Return [X, Y] of the center of cell containing provided text 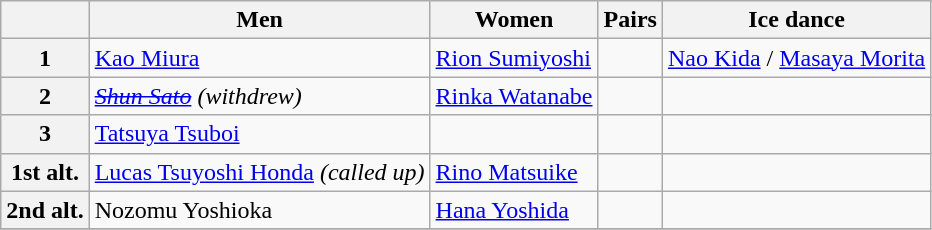
Rinka Watanabe [514, 96]
Ice dance [796, 20]
3 [45, 134]
Nozomu Yoshioka [260, 210]
Tatsuya Tsuboi [260, 134]
Pairs [630, 20]
Lucas Tsuyoshi Honda (called up) [260, 172]
2nd alt. [45, 210]
Hana Yoshida [514, 210]
Kao Miura [260, 58]
2 [45, 96]
1 [45, 58]
1st alt. [45, 172]
Nao Kida / Masaya Morita [796, 58]
Rino Matsuike [514, 172]
Shun Sato (withdrew) [260, 96]
Women [514, 20]
Men [260, 20]
Rion Sumiyoshi [514, 58]
